Scan for the cell matching the given text and deliver its (X, Y) coordinate at center. 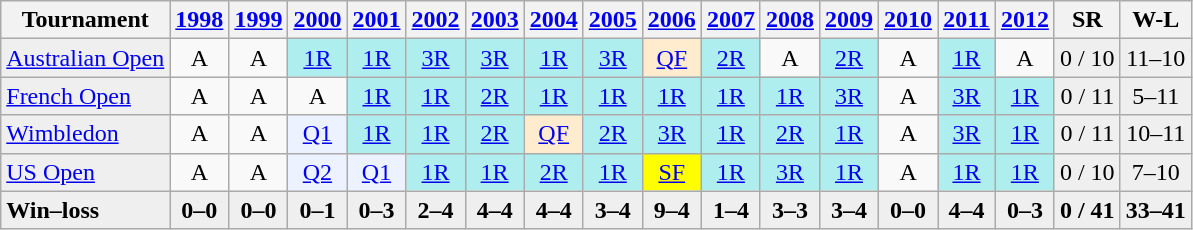
2008 (790, 20)
2001 (376, 20)
Tournament (86, 20)
1999 (258, 20)
SF (672, 172)
5–11 (1156, 96)
2006 (672, 20)
1–4 (730, 210)
10–11 (1156, 134)
2012 (1024, 20)
Wimbledon (86, 134)
2009 (848, 20)
3–3 (790, 210)
2010 (908, 20)
French Open (86, 96)
2000 (318, 20)
1998 (200, 20)
2003 (494, 20)
Q2 (318, 172)
Australian Open (86, 58)
2005 (612, 20)
Win–loss (86, 210)
US Open (86, 172)
2007 (730, 20)
33–41 (1156, 210)
SR (1087, 20)
11–10 (1156, 58)
7–10 (1156, 172)
0 / 41 (1087, 210)
2–4 (436, 210)
2011 (967, 20)
0–1 (318, 210)
2002 (436, 20)
W-L (1156, 20)
2004 (554, 20)
9–4 (672, 210)
